Return [X, Y] of the center of cell containing provided text 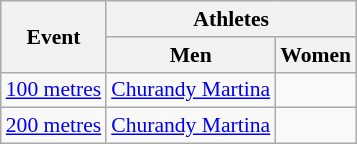
200 metres [54, 126]
Event [54, 36]
100 metres [54, 90]
Women [316, 55]
Men [190, 55]
Athletes [231, 19]
